Search for the cell housing the specified text and yield its (X, Y) center coordinate. 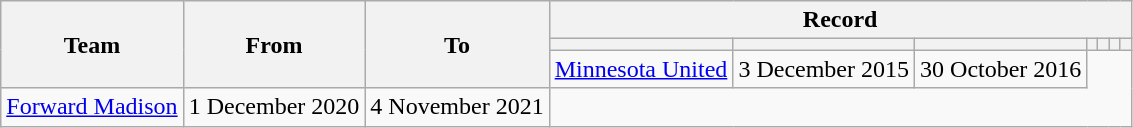
4 November 2021 (457, 107)
Forward Madison (92, 107)
3 December 2015 (824, 69)
Minnesota United (641, 69)
30 October 2016 (1001, 69)
To (457, 44)
From (274, 44)
1 December 2020 (274, 107)
Record (840, 20)
Team (92, 44)
